Extract the [x, y] coordinate from the center of the cell holding the provided text.  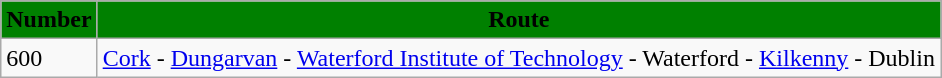
600 [49, 58]
Route [518, 20]
Cork - Dungarvan - Waterford Institute of Technology - Waterford - Kilkenny - Dublin [518, 58]
Number [49, 20]
